Detect which cell encompasses the target text, then output its [X, Y] center coordinate. 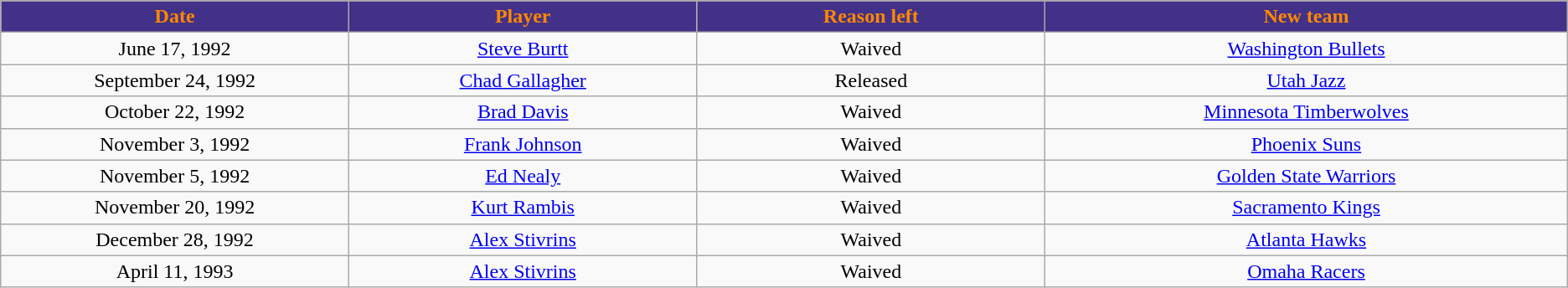
Golden State Warriors [1307, 176]
December 28, 1992 [175, 239]
Date [175, 17]
April 11, 1993 [175, 271]
Kurt Rambis [523, 208]
Phoenix Suns [1307, 144]
Minnesota Timberwolves [1307, 112]
Washington Bullets [1307, 49]
September 24, 1992 [175, 80]
Omaha Racers [1307, 271]
Chad Gallagher [523, 80]
Sacramento Kings [1307, 208]
Ed Nealy [523, 176]
Atlanta Hawks [1307, 239]
November 5, 1992 [175, 176]
Utah Jazz [1307, 80]
Reason left [871, 17]
November 3, 1992 [175, 144]
Steve Burtt [523, 49]
New team [1307, 17]
June 17, 1992 [175, 49]
November 20, 1992 [175, 208]
October 22, 1992 [175, 112]
Player [523, 17]
Brad Davis [523, 112]
Released [871, 80]
Frank Johnson [523, 144]
